For the text-containing cell, return its midpoint in (X, Y) coordinate format. 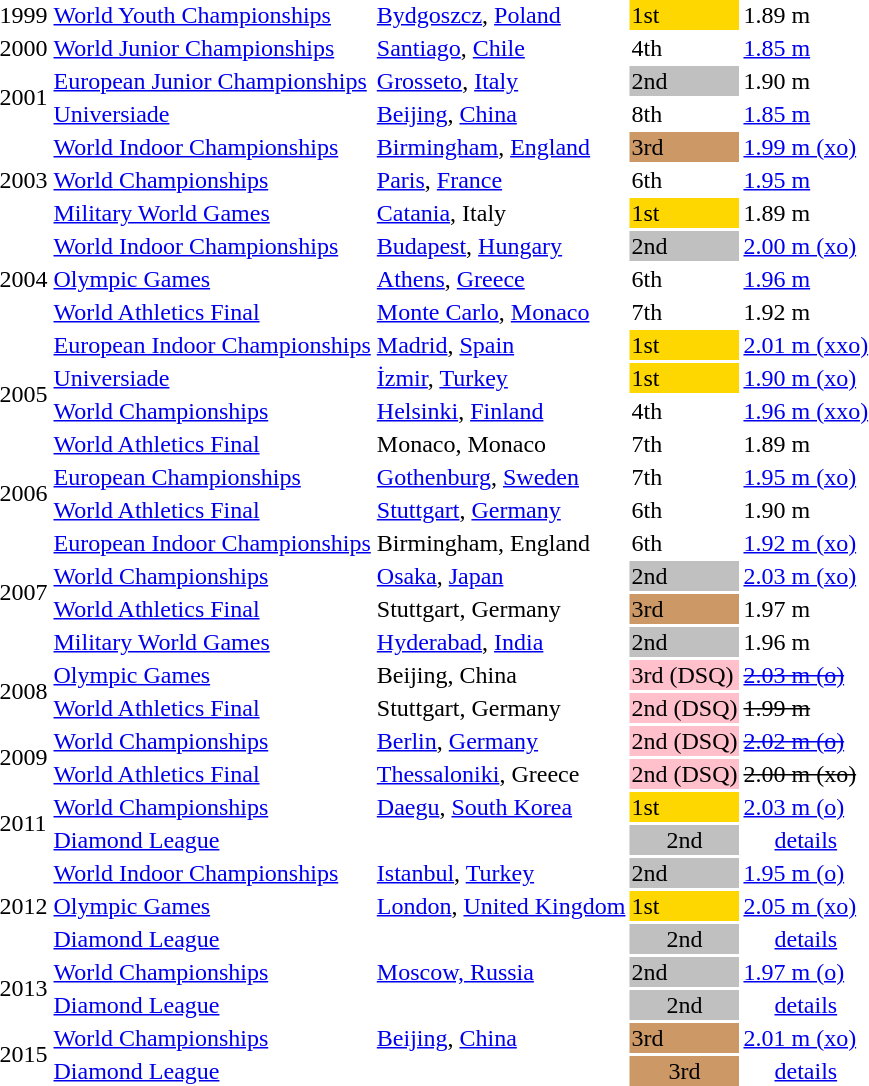
Monaco, Monaco (501, 444)
Daegu, South Korea (501, 807)
Madrid, Spain (501, 345)
3rd (DSQ) (684, 675)
World Youth Championships (212, 15)
Thessaloniki, Greece (501, 774)
Budapest, Hungary (501, 246)
Osaka, Japan (501, 576)
İzmir, Turkey (501, 378)
Moscow, Russia (501, 972)
Istanbul, Turkey (501, 873)
European Junior Championships (212, 81)
European Championships (212, 477)
Athens, Greece (501, 279)
London, United Kingdom (501, 906)
Berlin, Germany (501, 741)
World Junior Championships (212, 48)
Bydgoszcz, Poland (501, 15)
Helsinki, Finland (501, 411)
8th (684, 114)
Grosseto, Italy (501, 81)
Catania, Italy (501, 213)
Hyderabad, India (501, 642)
Gothenburg, Sweden (501, 477)
Paris, France (501, 180)
Monte Carlo, Monaco (501, 312)
Santiago, Chile (501, 48)
